Locate the cell with the specified text and output its [X, Y] center coordinate. 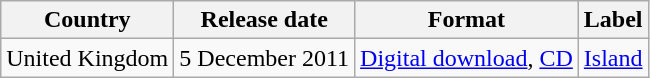
Country [88, 20]
Format [467, 20]
Release date [264, 20]
5 December 2011 [264, 58]
Island [613, 58]
United Kingdom [88, 58]
Label [613, 20]
Digital download, CD [467, 58]
